From the cell containing the given text, extract its center point as [X, Y] coordinate. 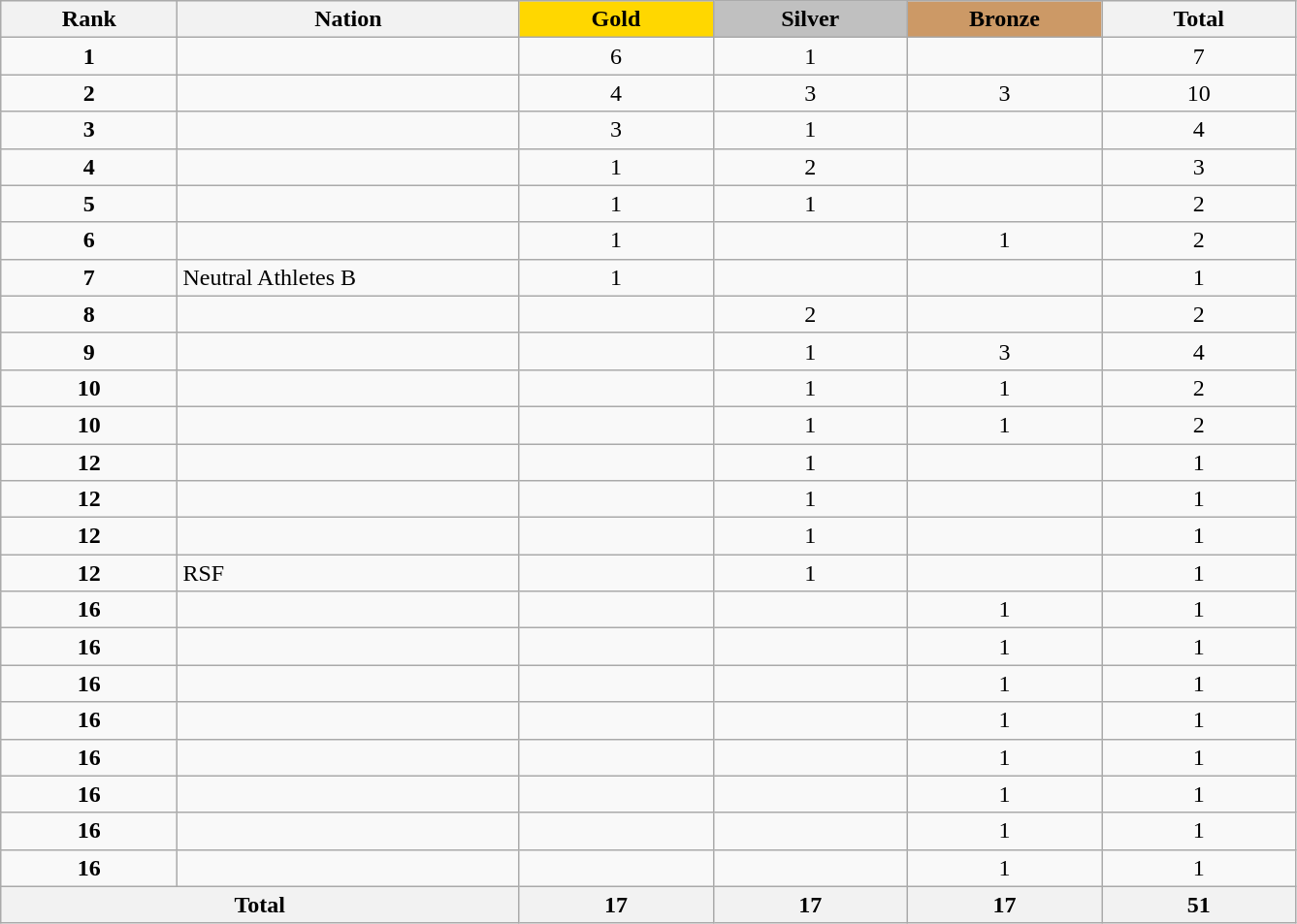
5 [89, 204]
RSF [348, 573]
Bronze [1004, 19]
51 [1199, 905]
Neutral Athletes B [348, 277]
9 [89, 351]
Gold [616, 19]
Rank [89, 19]
8 [89, 314]
Silver [810, 19]
Nation [348, 19]
